Search for the cell housing the specified text and yield its (X, Y) center coordinate. 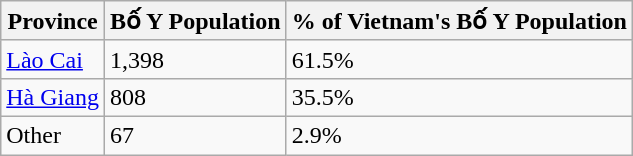
808 (195, 97)
Lào Cai (53, 59)
Province (53, 21)
61.5% (459, 59)
67 (195, 135)
35.5% (459, 97)
2.9% (459, 135)
1,398 (195, 59)
% of Vietnam's Bố Y Population (459, 21)
Other (53, 135)
Bố Y Population (195, 21)
Hà Giang (53, 97)
